For the text-containing cell, return its midpoint in (x, y) coordinate format. 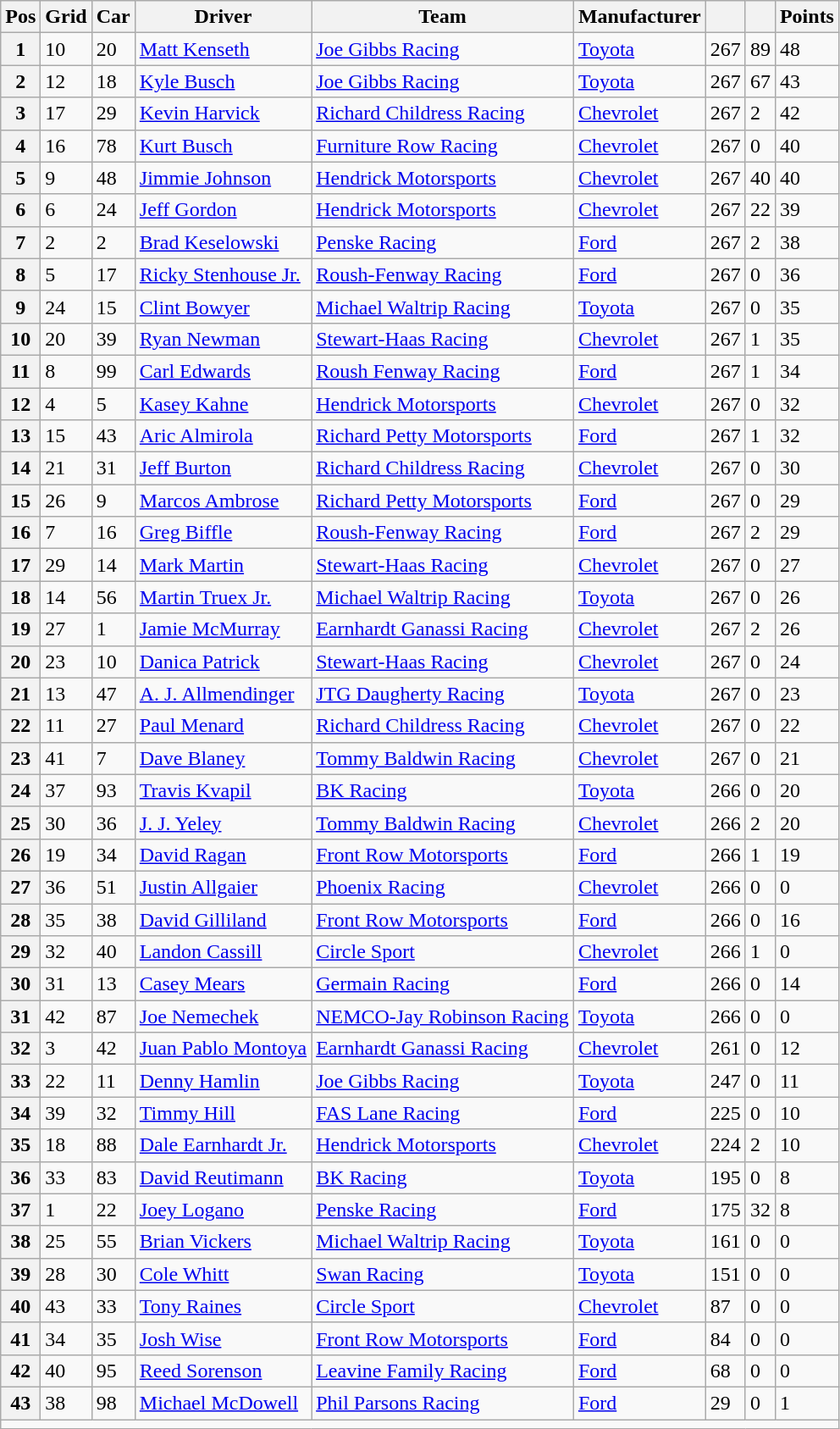
Pos (20, 17)
Manufacturer (639, 17)
67 (760, 81)
Aric Almirola (223, 436)
Timmy Hill (223, 1113)
225 (725, 1113)
Phoenix Racing (443, 887)
Phil Parsons Racing (443, 1403)
Justin Allgaier (223, 887)
Paul Menard (223, 726)
161 (725, 1242)
83 (113, 1177)
Furniture Row Racing (443, 146)
Roush Fenway Racing (443, 371)
Greg Biffle (223, 533)
175 (725, 1210)
Carl Edwards (223, 371)
Reed Sorenson (223, 1371)
Leavine Family Racing (443, 1371)
Dale Earnhardt Jr. (223, 1145)
78 (113, 146)
Germain Racing (443, 984)
Tony Raines (223, 1306)
FAS Lane Racing (443, 1113)
Brian Vickers (223, 1242)
Matt Kenseth (223, 49)
Jimmie Johnson (223, 178)
Kevin Harvick (223, 114)
247 (725, 1081)
Jeff Gordon (223, 210)
JTG Daugherty Racing (443, 694)
Michael McDowell (223, 1403)
Casey Mears (223, 984)
Ricky Stenhouse Jr. (223, 274)
Driver (223, 17)
Kurt Busch (223, 146)
98 (113, 1403)
J. J. Yeley (223, 823)
David Reutimann (223, 1177)
Team (443, 17)
Points (806, 17)
NEMCO-Jay Robinson Racing (443, 1016)
Kasey Kahne (223, 404)
89 (760, 49)
224 (725, 1145)
Car (113, 17)
Landon Cassill (223, 952)
56 (113, 597)
84 (725, 1338)
Dave Blaney (223, 758)
Danica Patrick (223, 662)
Josh Wise (223, 1338)
Travis Kvapil (223, 790)
Brad Keselowski (223, 242)
Cole Whitt (223, 1274)
Swan Racing (443, 1274)
88 (113, 1145)
93 (113, 790)
47 (113, 694)
151 (725, 1274)
99 (113, 371)
261 (725, 1049)
95 (113, 1371)
Martin Truex Jr. (223, 597)
Mark Martin (223, 565)
Grid (66, 17)
Kyle Busch (223, 81)
A. J. Allmendinger (223, 694)
Denny Hamlin (223, 1081)
David Ragan (223, 855)
55 (113, 1242)
51 (113, 887)
Jeff Burton (223, 468)
David Gilliland (223, 919)
Marcos Ambrose (223, 501)
68 (725, 1371)
Juan Pablo Montoya (223, 1049)
Joey Logano (223, 1210)
Ryan Newman (223, 339)
Jamie McMurray (223, 629)
195 (725, 1177)
Clint Bowyer (223, 307)
Joe Nemechek (223, 1016)
